Provide the [x, y] coordinate of the cell's center where the given text is located.  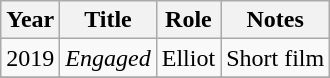
Short film [276, 58]
Notes [276, 20]
Year [30, 20]
Title [108, 20]
Role [188, 20]
Elliot [188, 58]
2019 [30, 58]
Engaged [108, 58]
